Return (x, y) of the center of cell containing provided text 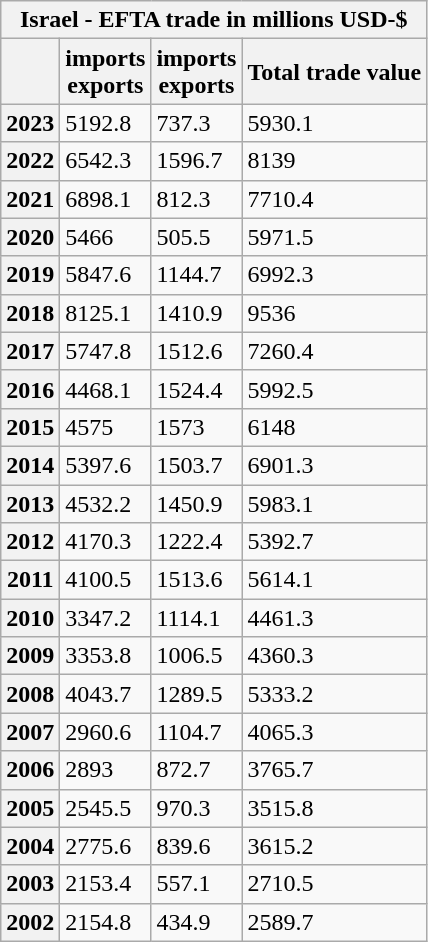
1006.5 (196, 656)
4065.3 (334, 732)
5971.5 (334, 237)
1503.7 (196, 465)
2008 (30, 694)
4575 (106, 427)
2710.5 (334, 884)
2153.4 (106, 884)
2019 (30, 275)
872.7 (196, 770)
1573 (196, 427)
2012 (30, 542)
5192.8 (106, 123)
2154.8 (106, 922)
5983.1 (334, 503)
2021 (30, 199)
1524.4 (196, 389)
557.1 (196, 884)
2017 (30, 351)
Israel - EFTA trade in millions USD-$ (214, 20)
2020 (30, 237)
2009 (30, 656)
5847.6 (106, 275)
6898.1 (106, 199)
2005 (30, 808)
812.3 (196, 199)
7260.4 (334, 351)
2007 (30, 732)
2018 (30, 313)
5392.7 (334, 542)
1513.6 (196, 580)
1144.7 (196, 275)
3353.8 (106, 656)
5930.1 (334, 123)
4461.3 (334, 618)
2893 (106, 770)
2002 (30, 922)
839.6 (196, 846)
2004 (30, 846)
6148 (334, 427)
6992.3 (334, 275)
1596.7 (196, 161)
Total trade value (334, 72)
5614.1 (334, 580)
1104.7 (196, 732)
4043.7 (106, 694)
2022 (30, 161)
1410.9 (196, 313)
2023 (30, 123)
2013 (30, 503)
1222.4 (196, 542)
1289.5 (196, 694)
3765.7 (334, 770)
8125.1 (106, 313)
6901.3 (334, 465)
3615.2 (334, 846)
505.5 (196, 237)
5333.2 (334, 694)
5466 (106, 237)
2016 (30, 389)
5397.6 (106, 465)
1450.9 (196, 503)
737.3 (196, 123)
6542.3 (106, 161)
2775.6 (106, 846)
2545.5 (106, 808)
2003 (30, 884)
5747.8 (106, 351)
3347.2 (106, 618)
2014 (30, 465)
7710.4 (334, 199)
8139 (334, 161)
2006 (30, 770)
2015 (30, 427)
4532.2 (106, 503)
434.9 (196, 922)
4100.5 (106, 580)
1114.1 (196, 618)
2011 (30, 580)
2010 (30, 618)
5992.5 (334, 389)
4360.3 (334, 656)
9536 (334, 313)
1512.6 (196, 351)
2960.6 (106, 732)
970.3 (196, 808)
4468.1 (106, 389)
4170.3 (106, 542)
3515.8 (334, 808)
2589.7 (334, 922)
